Search for the cell housing the specified text and yield its (x, y) center coordinate. 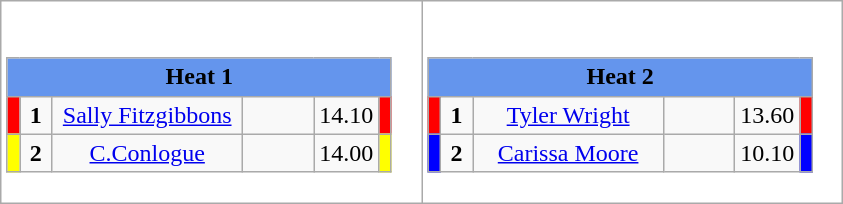
Heat 2 (620, 77)
Heat 2 1 Tyler Wright 13.60 2 Carissa Moore 10.10 (632, 102)
14.00 (346, 153)
Carissa Moore (568, 153)
10.10 (768, 153)
14.10 (346, 115)
Sally Fitzgibbons (148, 115)
13.60 (768, 115)
Tyler Wright (568, 115)
Heat 1 1 Sally Fitzgibbons 14.10 2 C.Conlogue 14.00 (212, 102)
Heat 1 (199, 77)
C.Conlogue (148, 153)
